Detect which cell encompasses the target text, then output its (x, y) center coordinate. 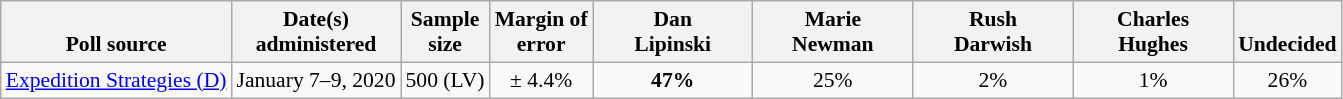
25% (833, 80)
500 (LV) (444, 80)
Expedition Strategies (D) (116, 80)
CharlesHughes (1153, 32)
RushDarwish (993, 32)
January 7–9, 2020 (316, 80)
Poll source (116, 32)
± 4.4% (542, 80)
Samplesize (444, 32)
2% (993, 80)
1% (1153, 80)
Undecided (1287, 32)
DanLipinski (673, 32)
Date(s)administered (316, 32)
MarieNewman (833, 32)
26% (1287, 80)
47% (673, 80)
Margin oferror (542, 32)
